Output the [X, Y] coordinate of the center of the cell containing the given text.  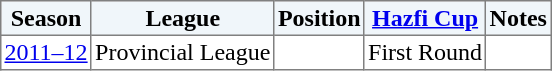
Season [46, 18]
Notes [518, 18]
2011–12 [46, 52]
League [182, 18]
First Round [425, 52]
Hazfi Cup [425, 18]
Position [319, 18]
Provincial League [182, 52]
